Provide the (X, Y) coordinate of the cell's center where the given text is located.  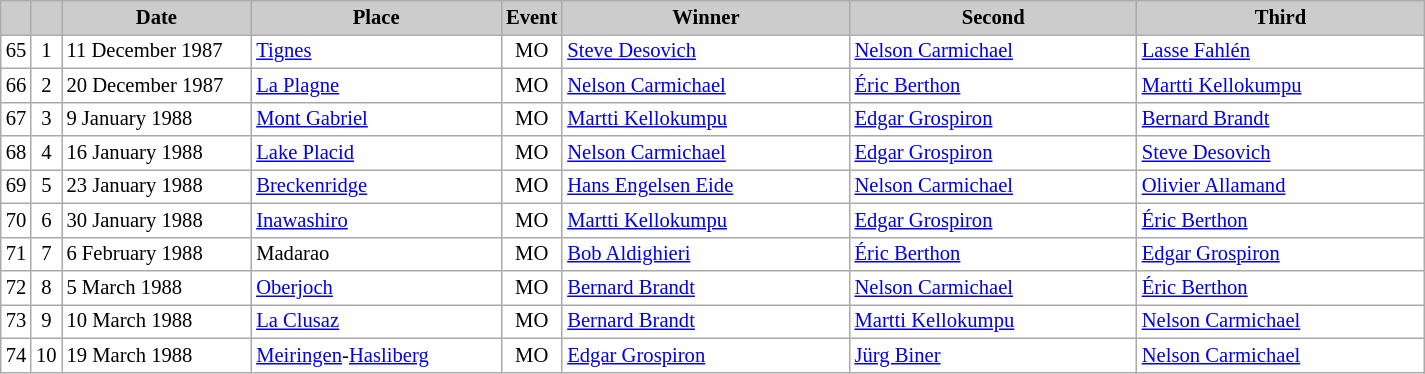
3 (46, 119)
30 January 1988 (157, 220)
Breckenridge (376, 186)
6 (46, 220)
Third (1280, 17)
69 (16, 186)
8 (46, 287)
2 (46, 85)
Meiringen-Hasliberg (376, 355)
Hans Engelsen Eide (706, 186)
Event (532, 17)
Madarao (376, 254)
5 March 1988 (157, 287)
La Plagne (376, 85)
6 February 1988 (157, 254)
Jürg Biner (994, 355)
Lasse Fahlén (1280, 51)
Date (157, 17)
Winner (706, 17)
73 (16, 321)
66 (16, 85)
71 (16, 254)
Mont Gabriel (376, 119)
Place (376, 17)
67 (16, 119)
Bob Aldighieri (706, 254)
5 (46, 186)
Second (994, 17)
Inawashiro (376, 220)
9 January 1988 (157, 119)
4 (46, 153)
10 March 1988 (157, 321)
Olivier Allamand (1280, 186)
65 (16, 51)
Tignes (376, 51)
Oberjoch (376, 287)
10 (46, 355)
La Clusaz (376, 321)
11 December 1987 (157, 51)
9 (46, 321)
23 January 1988 (157, 186)
74 (16, 355)
20 December 1987 (157, 85)
19 March 1988 (157, 355)
Lake Placid (376, 153)
7 (46, 254)
72 (16, 287)
70 (16, 220)
1 (46, 51)
68 (16, 153)
16 January 1988 (157, 153)
